Find where the given text appears and provide that cell's center as (x, y) coordinate. 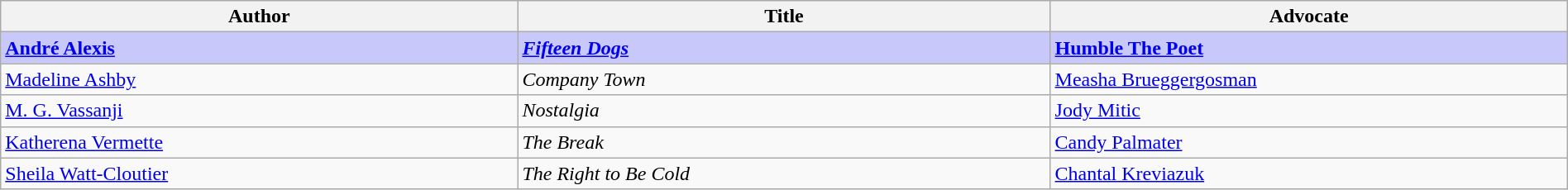
Author (260, 17)
M. G. Vassanji (260, 111)
André Alexis (260, 48)
Chantal Kreviazuk (1308, 173)
Fifteen Dogs (784, 48)
Measha Brueggergosman (1308, 79)
The Break (784, 142)
Nostalgia (784, 111)
Jody Mitic (1308, 111)
The Right to Be Cold (784, 173)
Title (784, 17)
Sheila Watt-Cloutier (260, 173)
Madeline Ashby (260, 79)
Advocate (1308, 17)
Katherena Vermette (260, 142)
Company Town (784, 79)
Humble The Poet (1308, 48)
Candy Palmater (1308, 142)
